Locate the cell with the specified text and output its (X, Y) center coordinate. 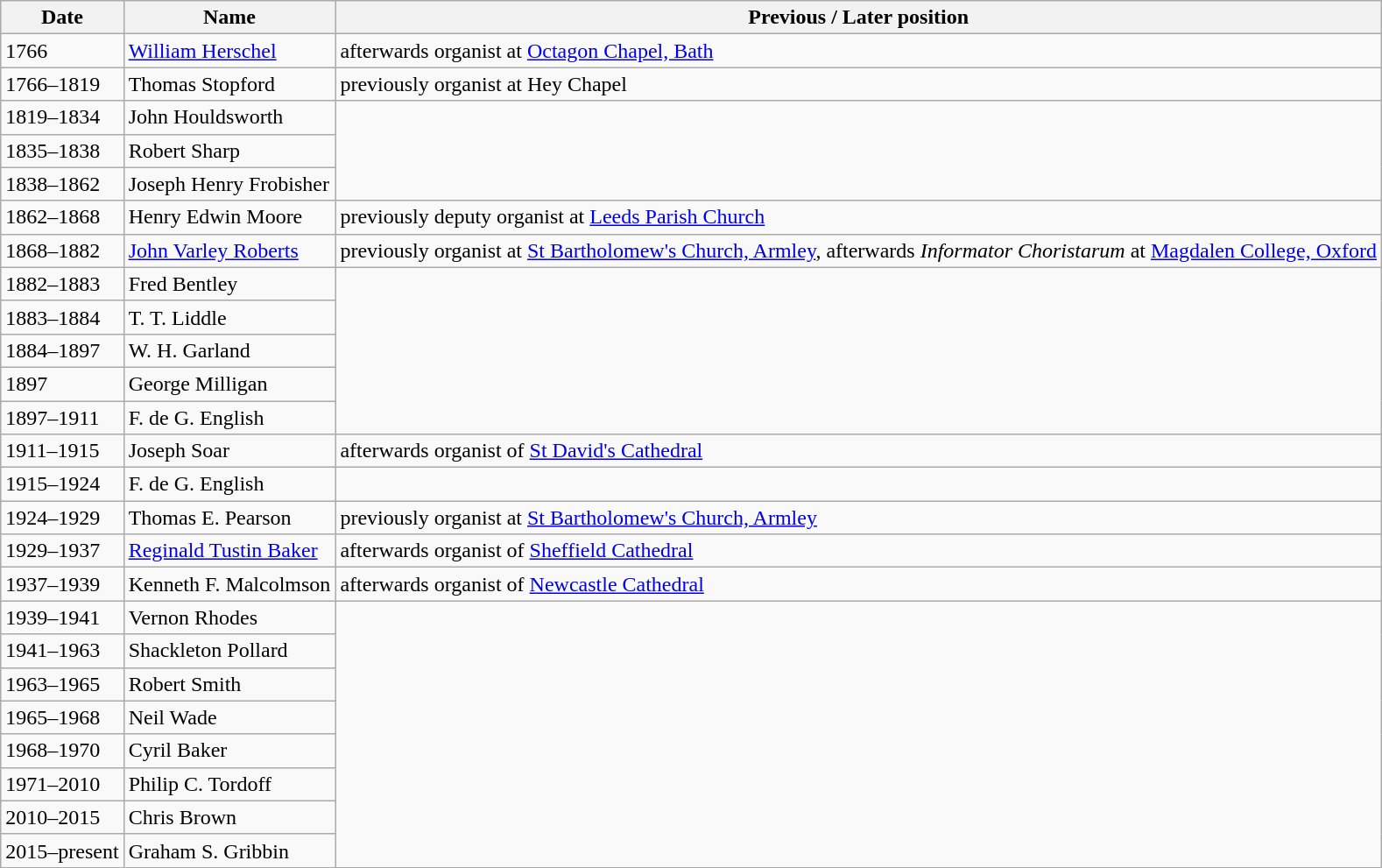
1766–1819 (62, 84)
afterwards organist of Newcastle Cathedral (858, 584)
1838–1862 (62, 184)
1897–1911 (62, 418)
1911–1915 (62, 451)
1883–1884 (62, 317)
Thomas Stopford (229, 84)
previously organist at St Bartholomew's Church, Armley, afterwards Informator Choristarum at Magdalen College, Oxford (858, 251)
1868–1882 (62, 251)
Robert Sharp (229, 151)
W. H. Garland (229, 350)
Thomas E. Pearson (229, 518)
afterwards organist of Sheffield Cathedral (858, 551)
1971–2010 (62, 784)
previously deputy organist at Leeds Parish Church (858, 217)
1929–1937 (62, 551)
1939–1941 (62, 617)
1965–1968 (62, 717)
1766 (62, 51)
Philip C. Tordoff (229, 784)
1963–1965 (62, 684)
Vernon Rhodes (229, 617)
1884–1897 (62, 350)
Neil Wade (229, 717)
previously organist at St Bartholomew's Church, Armley (858, 518)
John Varley Roberts (229, 251)
Graham S. Gribbin (229, 850)
1835–1838 (62, 151)
1924–1929 (62, 518)
Chris Brown (229, 817)
Fred Bentley (229, 284)
Joseph Soar (229, 451)
1882–1883 (62, 284)
1915–1924 (62, 484)
William Herschel (229, 51)
Name (229, 18)
2015–present (62, 850)
Reginald Tustin Baker (229, 551)
afterwards organist at Octagon Chapel, Bath (858, 51)
1897 (62, 384)
Henry Edwin Moore (229, 217)
2010–2015 (62, 817)
1968–1970 (62, 751)
1941–1963 (62, 651)
Previous / Later position (858, 18)
previously organist at Hey Chapel (858, 84)
Shackleton Pollard (229, 651)
1819–1834 (62, 117)
T. T. Liddle (229, 317)
Date (62, 18)
George Milligan (229, 384)
afterwards organist of St David's Cathedral (858, 451)
John Houldsworth (229, 117)
Cyril Baker (229, 751)
Robert Smith (229, 684)
Kenneth F. Malcolmson (229, 584)
1937–1939 (62, 584)
1862–1868 (62, 217)
Joseph Henry Frobisher (229, 184)
